Pinpoint the cell where the given text exists, returning its (x, y) midpoint coordinate. 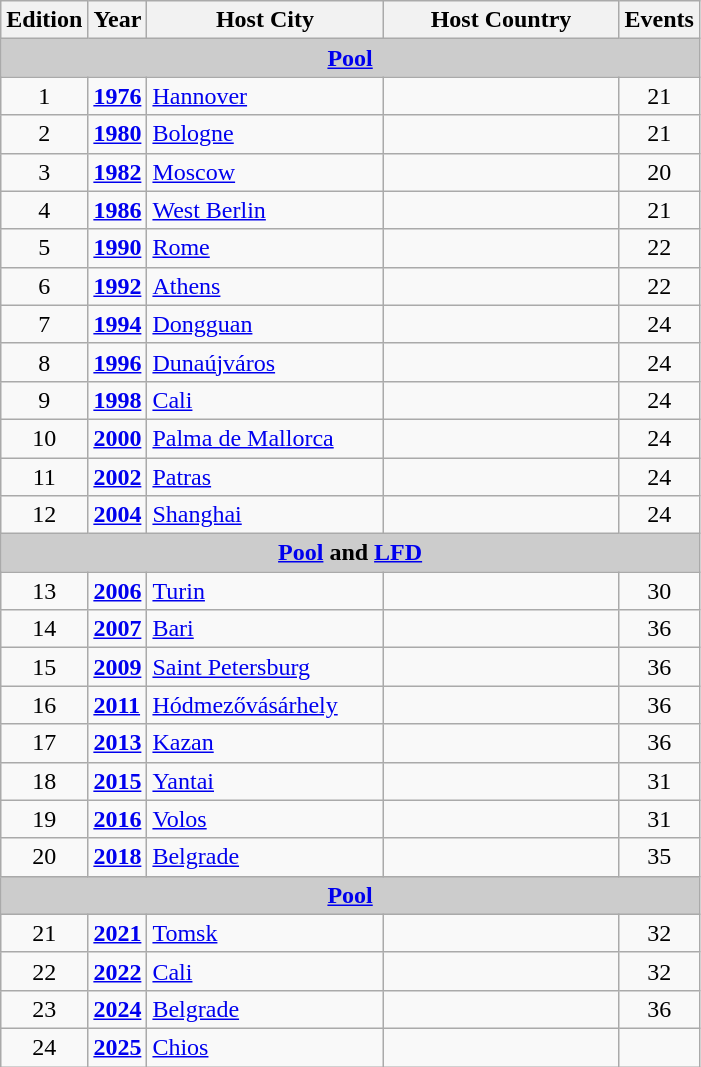
Hannover (265, 96)
Patras (265, 477)
2004 (118, 515)
1982 (118, 172)
10 (44, 438)
14 (44, 629)
Saint Petersburg (265, 667)
Palma de Mallorca (265, 438)
Host Country (501, 20)
Pool and LFD (350, 553)
8 (44, 362)
Moscow (265, 172)
1996 (118, 362)
2006 (118, 591)
Year (118, 20)
2018 (118, 857)
2000 (118, 438)
2016 (118, 819)
Dunaújváros (265, 362)
2015 (118, 781)
1 (44, 96)
13 (44, 591)
Edition (44, 20)
Volos (265, 819)
1980 (118, 134)
Host City (265, 20)
Kazan (265, 743)
1986 (118, 210)
2013 (118, 743)
2009 (118, 667)
30 (659, 591)
Dongguan (265, 324)
17 (44, 743)
6 (44, 286)
2007 (118, 629)
19 (44, 819)
23 (44, 1009)
Athens (265, 286)
Events (659, 20)
3 (44, 172)
1992 (118, 286)
Tomsk (265, 933)
Hódmezővásárhely (265, 705)
1998 (118, 400)
2024 (118, 1009)
2 (44, 134)
2021 (118, 933)
7 (44, 324)
35 (659, 857)
Rome (265, 248)
16 (44, 705)
1976 (118, 96)
Bari (265, 629)
Shanghai (265, 515)
2002 (118, 477)
18 (44, 781)
2011 (118, 705)
Yantai (265, 781)
West Berlin (265, 210)
1994 (118, 324)
Bologne (265, 134)
2022 (118, 971)
4 (44, 210)
9 (44, 400)
5 (44, 248)
Chios (265, 1047)
11 (44, 477)
12 (44, 515)
1990 (118, 248)
2025 (118, 1047)
Turin (265, 591)
15 (44, 667)
